From the cell containing the given text, extract its center point as (x, y) coordinate. 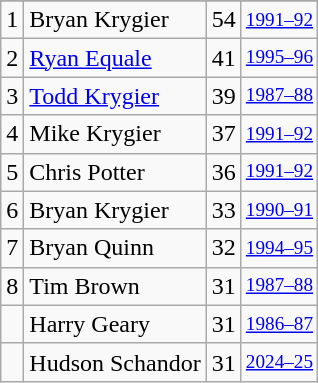
7 (12, 248)
Todd Krygier (115, 96)
37 (224, 134)
1995–96 (279, 58)
Harry Geary (115, 324)
32 (224, 248)
4 (12, 134)
1994–95 (279, 248)
6 (12, 210)
Chris Potter (115, 172)
5 (12, 172)
2024–25 (279, 362)
1990–91 (279, 210)
41 (224, 58)
1986–87 (279, 324)
36 (224, 172)
2 (12, 58)
Bryan Quinn (115, 248)
Mike Krygier (115, 134)
Hudson Schandor (115, 362)
3 (12, 96)
8 (12, 286)
54 (224, 20)
Ryan Equale (115, 58)
33 (224, 210)
39 (224, 96)
1 (12, 20)
Tim Brown (115, 286)
